Determine the [X, Y] coordinate at the center of the cell enclosing the given text.  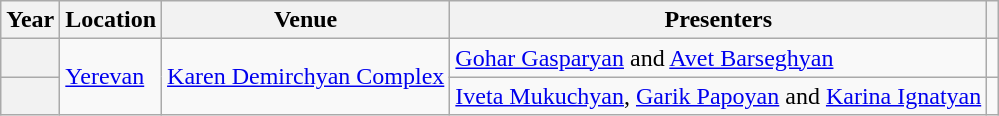
Year [30, 20]
Venue [306, 20]
Yerevan [111, 77]
Iveta Mukuchyan, Garik Papoyan and Karina Ignatyan [718, 96]
Presenters [718, 20]
Location [111, 20]
Karen Demirchyan Complex [306, 77]
Gohar Gasparyan and Avet Barseghyan [718, 58]
